Detect which cell encompasses the target text, then output its [X, Y] center coordinate. 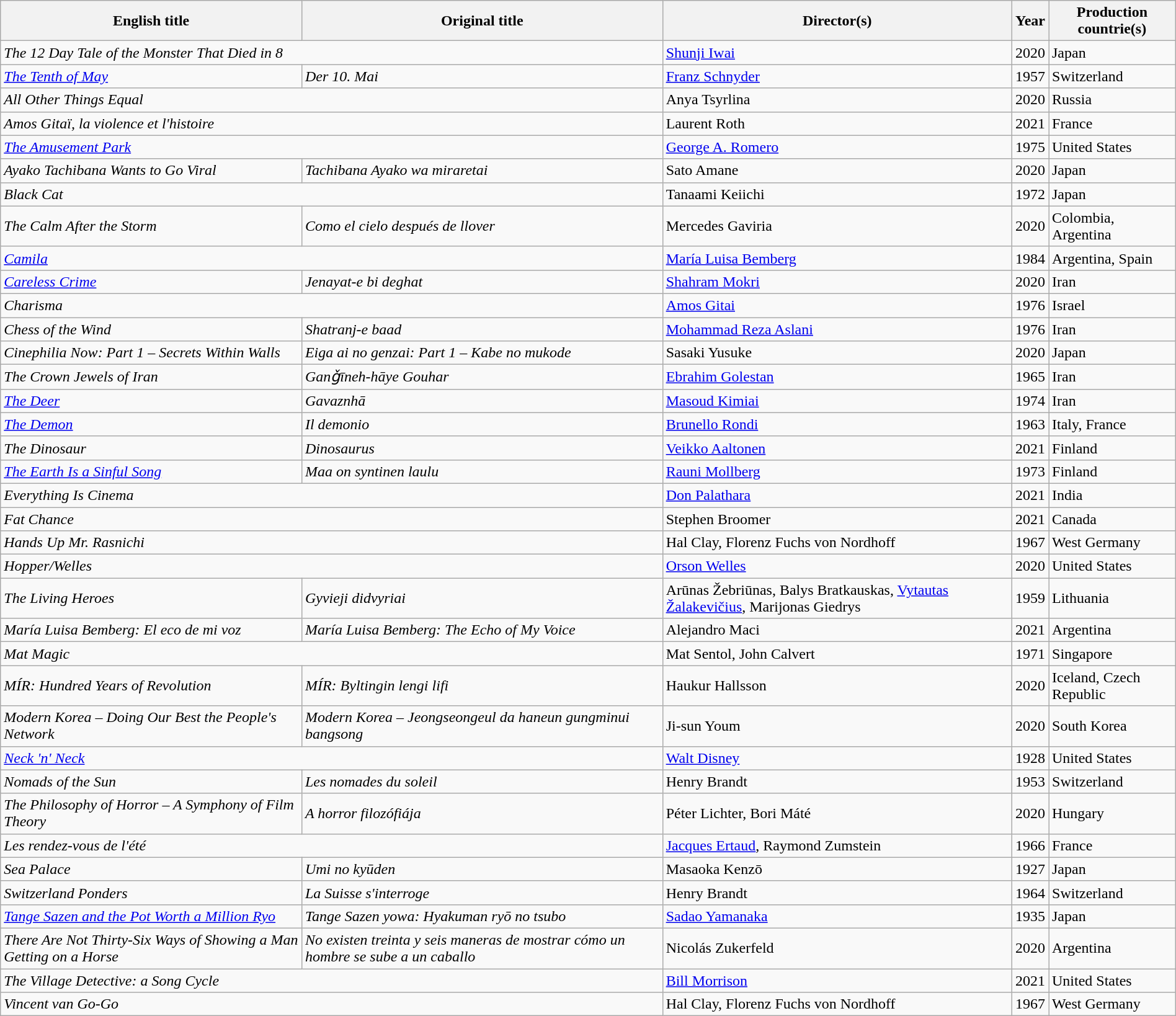
1964 [1030, 893]
Italy, France [1111, 424]
La Suisse s'interroge [482, 893]
Mohammad Reza Aslani [837, 329]
1984 [1030, 258]
Tanaami Keiichi [837, 194]
Ayako Tachibana Wants to Go Viral [151, 171]
Fat Chance [331, 519]
Russia [1111, 100]
Amos Gitai [837, 305]
Der 10. Mai [482, 76]
The Living Heroes [151, 598]
Mercedes Gaviria [837, 226]
Don Palathara [837, 495]
George A. Romero [837, 147]
Jenayat-e bi deghat [482, 282]
Masaoka Kenzō [837, 869]
The Village Detective: a Song Cycle [331, 981]
South Korea [1111, 726]
The Crown Jewels of Iran [151, 377]
Sato Amane [837, 171]
Shahram Mokri [837, 282]
Sadao Yamanaka [837, 916]
Arūnas Žebriūnas, Balys Bratkauskas, Vytautas Žalakevičius, Marijonas Giedrys [837, 598]
There Are Not Thirty-Six Ways of Showing a Man Getting on a Horse [151, 948]
Péter Lichter, Bori Máté [837, 814]
Hungary [1111, 814]
India [1111, 495]
Laurent Roth [837, 123]
1959 [1030, 598]
Les rendez-vous de l'été [331, 845]
The Tenth of May [151, 76]
The Dinosaur [151, 448]
1927 [1030, 869]
1974 [1030, 401]
Everything Is Cinema [331, 495]
María Luisa Bemberg: The Echo of My Voice [482, 630]
Ganǧīneh-hāye Gouhar [482, 377]
Ji-sun Youm [837, 726]
1971 [1030, 654]
A horror filozófiája [482, 814]
Masoud Kimiai [837, 401]
1972 [1030, 194]
MÍR: Hundred Years of Revolution [151, 686]
Gavaznhā [482, 401]
No existen treinta y seis maneras de mostrar cómo un hombre se sube a un caballo [482, 948]
The Calm After the Storm [151, 226]
Tange Sazen yowa: Hyakuman ryō no tsubo [482, 916]
Lithuania [1111, 598]
Gyvieji didvyriai [482, 598]
1963 [1030, 424]
Orson Welles [837, 566]
María Luisa Bemberg [837, 258]
Dinosaurus [482, 448]
Shunji Iwai [837, 53]
Argentina, Spain [1111, 258]
Sasaki Yusuke [837, 353]
Bill Morrison [837, 981]
Year [1030, 21]
Hopper/Welles [331, 566]
Amos Gitaï, la violence et l'histoire [331, 123]
Anya Tsyrlina [837, 100]
Neck 'n' Neck [331, 758]
English title [151, 21]
The Earth Is a Sinful Song [151, 471]
Maa on syntinen laulu [482, 471]
Canada [1111, 519]
Walt Disney [837, 758]
Careless Crime [151, 282]
María Luisa Bemberg: El eco de mi voz [151, 630]
Camila [331, 258]
Shatranj-e baad [482, 329]
Tachibana Ayako wa miraretai [482, 171]
Sea Palace [151, 869]
Black Cat [331, 194]
Colombia, Argentina [1111, 226]
Tange Sazen and the Pot Worth a Million Ryo [151, 916]
Franz Schnyder [837, 76]
Veikko Aaltonen [837, 448]
Singapore [1111, 654]
Cinephilia Now: Part 1 – Secrets Within Walls [151, 353]
1928 [1030, 758]
Nomads of the Sun [151, 782]
Modern Korea – Doing Our Best the People's Network [151, 726]
The Demon [151, 424]
Rauni Mollberg [837, 471]
Como el cielo después de llover [482, 226]
Mat Magic [331, 654]
Eiga ai no genzai: Part 1 – Kabe no mukode [482, 353]
Les nomades du soleil [482, 782]
1966 [1030, 845]
Charisma [331, 305]
Stephen Broomer [837, 519]
Production countrie(s) [1111, 21]
Original title [482, 21]
MÍR: Byltingin lengi lifi [482, 686]
All Other Things Equal [331, 100]
1953 [1030, 782]
Jacques Ertaud, Raymond Zumstein [837, 845]
Brunello Rondi [837, 424]
Alejandro Maci [837, 630]
Nicolás Zukerfeld [837, 948]
1935 [1030, 916]
Director(s) [837, 21]
1975 [1030, 147]
Israel [1111, 305]
Iceland, Czech Republic [1111, 686]
The Amusement Park [331, 147]
Vincent van Go-Go [331, 1004]
Modern Korea – Jeongseongeul da haneun gungminui bangsong [482, 726]
Umi no kyūden [482, 869]
Haukur Hallsson [837, 686]
Chess of the Wind [151, 329]
Mat Sentol, John Calvert [837, 654]
1973 [1030, 471]
1965 [1030, 377]
Ebrahim Golestan [837, 377]
Il demonio [482, 424]
Hands Up Mr. Rasnichi [331, 543]
Switzerland Ponders [151, 893]
The 12 Day Tale of the Monster That Died in 8 [331, 53]
1957 [1030, 76]
The Philosophy of Horror – A Symphony of Film Theory [151, 814]
The Deer [151, 401]
